Detect which cell encompasses the target text, then output its (X, Y) center coordinate. 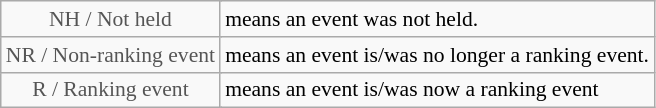
R / Ranking event (110, 90)
means an event is/was now a ranking event (437, 90)
means an event is/was no longer a ranking event. (437, 55)
means an event was not held. (437, 19)
NH / Not held (110, 19)
NR / Non-ranking event (110, 55)
